Return [x, y] of the center of cell containing provided text 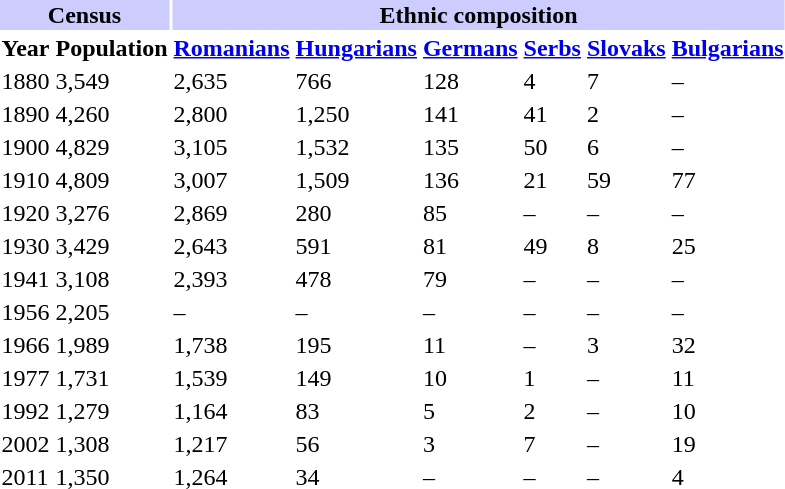
2002 [26, 444]
83 [356, 411]
Population [112, 48]
1,250 [356, 114]
1,164 [232, 411]
Slovaks [626, 48]
32 [728, 345]
1941 [26, 279]
141 [470, 114]
59 [626, 180]
81 [470, 246]
1,217 [232, 444]
2,205 [112, 312]
1,532 [356, 147]
Serbs [552, 48]
3,007 [232, 180]
1,509 [356, 180]
25 [728, 246]
1 [552, 378]
1,308 [112, 444]
1977 [26, 378]
4,829 [112, 147]
79 [470, 279]
3,276 [112, 213]
1,279 [112, 411]
591 [356, 246]
128 [470, 81]
1910 [26, 180]
2,800 [232, 114]
1890 [26, 114]
21 [552, 180]
135 [470, 147]
1930 [26, 246]
2,393 [232, 279]
136 [470, 180]
1956 [26, 312]
8 [626, 246]
49 [552, 246]
Romanians [232, 48]
19 [728, 444]
1992 [26, 411]
4 [552, 81]
1,989 [112, 345]
1880 [26, 81]
Germans [470, 48]
1,731 [112, 378]
Year [26, 48]
280 [356, 213]
5 [470, 411]
1966 [26, 345]
2,643 [232, 246]
77 [728, 180]
478 [356, 279]
50 [552, 147]
1920 [26, 213]
Ethnic composition [478, 15]
41 [552, 114]
1,738 [232, 345]
3,105 [232, 147]
56 [356, 444]
Bulgarians [728, 48]
85 [470, 213]
149 [356, 378]
766 [356, 81]
195 [356, 345]
4,260 [112, 114]
2,635 [232, 81]
4,809 [112, 180]
6 [626, 147]
3,549 [112, 81]
2,869 [232, 213]
1,539 [232, 378]
3,429 [112, 246]
Hungarians [356, 48]
Census [84, 15]
1900 [26, 147]
3,108 [112, 279]
